From the cell containing the given text, extract its center point as (x, y) coordinate. 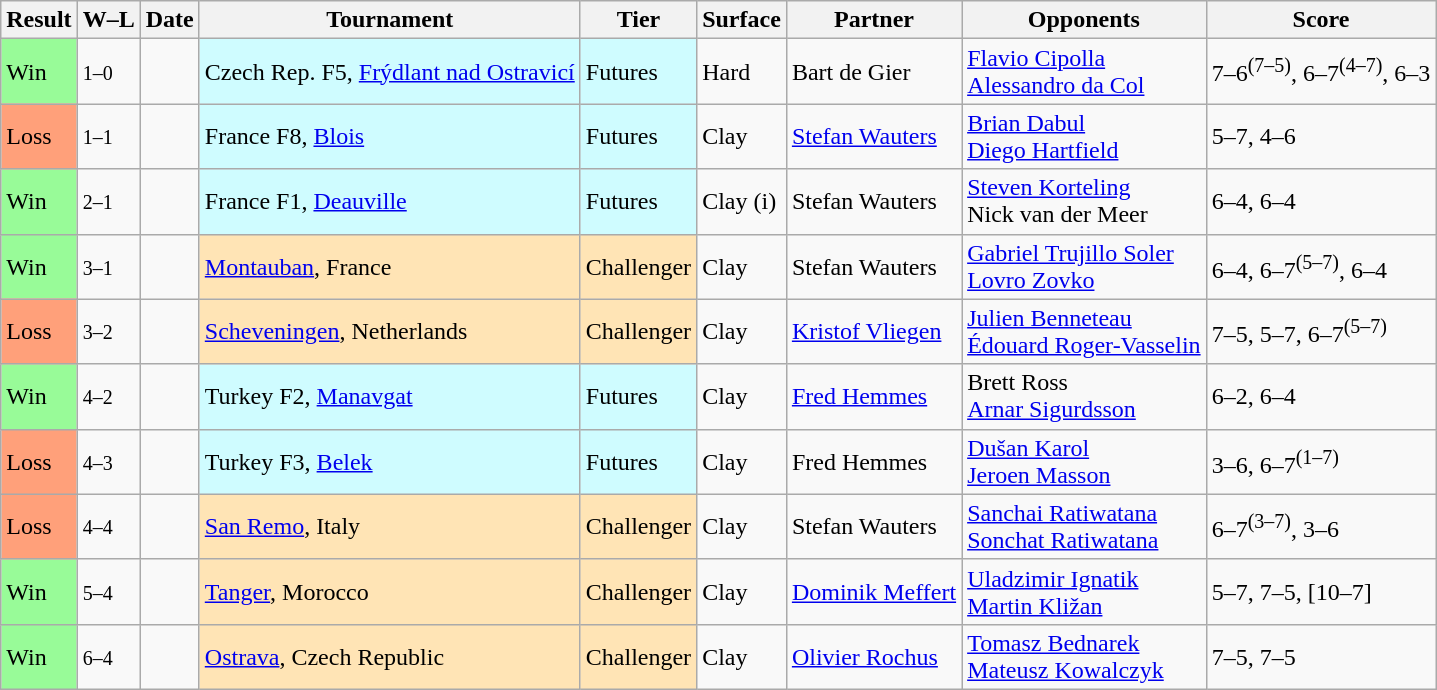
Czech Rep. F5, Frýdlant nad Ostravicí (390, 72)
France F1, Deauville (390, 202)
Tournament (390, 20)
Brian Dabul Diego Hartfield (1084, 136)
4–2 (108, 396)
2–1 (108, 202)
Turkey F2, Manavgat (390, 396)
Bart de Gier (874, 72)
W–L (108, 20)
Olivier Rochus (874, 656)
Gabriel Trujillo Soler Lovro Zovko (1084, 266)
Scheveningen, Netherlands (390, 332)
Dominik Meffert (874, 592)
4–3 (108, 462)
5–7, 4–6 (1321, 136)
5–7, 7–5, [10–7] (1321, 592)
Hard (742, 72)
Opponents (1084, 20)
France F8, Blois (390, 136)
Result (39, 20)
Ostrava, Czech Republic (390, 656)
6–4 (108, 656)
Uladzimir Ignatik Martin Kližan (1084, 592)
6–2, 6–4 (1321, 396)
6–4, 6–7(5–7), 6–4 (1321, 266)
Tier (638, 20)
Tanger, Morocco (390, 592)
Montauban, France (390, 266)
Julien Benneteau Édouard Roger-Vasselin (1084, 332)
6–7(3–7), 3–6 (1321, 526)
Clay (i) (742, 202)
1–1 (108, 136)
Surface (742, 20)
7–6(7–5), 6–7(4–7), 6–3 (1321, 72)
Sanchai Ratiwatana Sonchat Ratiwatana (1084, 526)
3–1 (108, 266)
Brett Ross Arnar Sigurdsson (1084, 396)
1–0 (108, 72)
Score (1321, 20)
Steven Korteling Nick van der Meer (1084, 202)
3–2 (108, 332)
4–4 (108, 526)
Kristof Vliegen (874, 332)
6–4, 6–4 (1321, 202)
7–5, 5–7, 6–7(5–7) (1321, 332)
Turkey F3, Belek (390, 462)
7–5, 7–5 (1321, 656)
5–4 (108, 592)
Date (170, 20)
Tomasz Bednarek Mateusz Kowalczyk (1084, 656)
San Remo, Italy (390, 526)
Partner (874, 20)
Dušan Karol Jeroen Masson (1084, 462)
3–6, 6–7(1–7) (1321, 462)
Flavio Cipolla Alessandro da Col (1084, 72)
